Capture the cell that displays the provided text and extract its [X, Y] central coordinate. 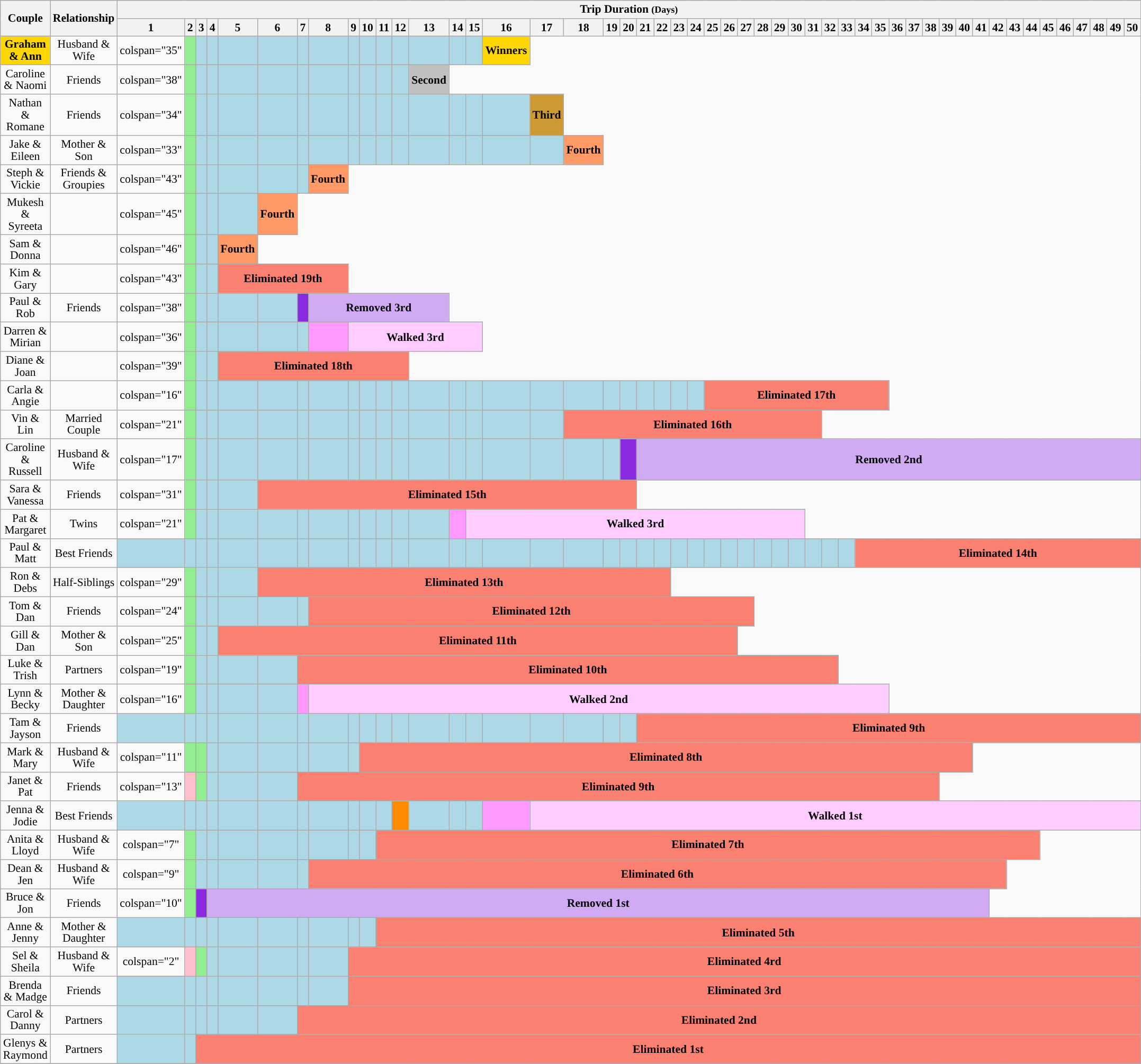
49 [1116, 28]
colspan="25" [150, 641]
Nathan & Romane [25, 115]
Eliminated 4rd [744, 961]
Eliminated 16th [693, 425]
Diane & Joan [25, 366]
47 [1082, 28]
37 [914, 28]
Luke & Trish [25, 670]
2 [191, 28]
Glenys & Raymond [25, 1049]
Eliminated 18th [313, 366]
Relationship [84, 18]
14 [457, 28]
Couple [25, 18]
colspan="29" [150, 582]
Eliminated 2nd [719, 1020]
3 [201, 28]
Ron & Debs [25, 582]
colspan="10" [150, 903]
28 [763, 28]
colspan="39" [150, 366]
15 [474, 28]
Pat & Margaret [25, 524]
33 [847, 28]
Anita & Lloyd [25, 845]
colspan="46" [150, 250]
colspan="45" [150, 214]
6 [277, 28]
40 [964, 28]
Twins [84, 524]
Carol & Danny [25, 1020]
Eliminated 17th [796, 395]
39 [948, 28]
17 [546, 28]
Eliminated 6th [657, 874]
Gill & Dan [25, 641]
1 [150, 28]
31 [813, 28]
Eliminated 13th [464, 582]
colspan="35" [150, 51]
Mark & Mary [25, 757]
Eliminated 15th [447, 494]
colspan="13" [150, 787]
38 [931, 28]
Darren & Mirian [25, 337]
colspan="7" [150, 845]
colspan="34" [150, 115]
Removed 3rd [379, 308]
Anne & Jenny [25, 933]
Tam & Jayson [25, 728]
Eliminated 10th [568, 670]
Eliminated 7th [708, 845]
colspan="2" [150, 961]
12 [400, 28]
Removed 2nd [888, 460]
Brenda & Madge [25, 991]
32 [830, 28]
Married Couple [84, 425]
Tom & Dan [25, 612]
Walked 1st [835, 816]
colspan="24" [150, 612]
7 [303, 28]
4 [213, 28]
Sel & Sheila [25, 961]
16 [506, 28]
Mukesh & Syreeta [25, 214]
Eliminated 12th [532, 612]
Caroline & Russell [25, 460]
Lynn & Becky [25, 699]
41 [981, 28]
Paul & Rob [25, 308]
colspan="33" [150, 150]
Sam & Donna [25, 250]
44 [1031, 28]
Caroline & Naomi [25, 79]
colspan="9" [150, 874]
25 [713, 28]
Walked 2nd [598, 699]
36 [897, 28]
5 [238, 28]
8 [328, 28]
45 [1048, 28]
Janet & Pat [25, 787]
Third [546, 115]
Eliminated 8th [666, 757]
13 [429, 28]
Friends & Groupies [84, 179]
48 [1099, 28]
Sara & Vanessa [25, 494]
Eliminated 11th [478, 641]
Eliminated 19th [283, 278]
Eliminated 3rd [744, 991]
Trip Duration (Days) [629, 10]
colspan="31" [150, 494]
43 [1015, 28]
21 [645, 28]
Kim & Gary [25, 278]
Vin & Lin [25, 425]
Removed 1st [598, 903]
42 [998, 28]
24 [696, 28]
9 [354, 28]
Eliminated 14th [998, 553]
20 [628, 28]
Paul & Matt [25, 553]
26 [730, 28]
10 [367, 28]
Eliminated 5th [758, 933]
Winners [506, 51]
19 [612, 28]
Graham & Ann [25, 51]
22 [662, 28]
colspan="36" [150, 337]
18 [583, 28]
11 [384, 28]
Jenna & Jodie [25, 816]
35 [881, 28]
34 [864, 28]
Bruce & Jon [25, 903]
50 [1133, 28]
Jake & Eileen [25, 150]
30 [796, 28]
Second [429, 79]
Eliminated 1st [668, 1049]
27 [746, 28]
Dean & Jen [25, 874]
colspan="17" [150, 460]
colspan="19" [150, 670]
Steph & Vickie [25, 179]
23 [679, 28]
29 [780, 28]
colspan="11" [150, 757]
46 [1065, 28]
Half-Siblings [84, 582]
Carla & Angie [25, 395]
